Provide the [X, Y] coordinate of the cell's center where the given text is located.  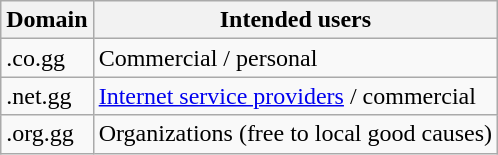
Domain [47, 20]
.net.gg [47, 96]
Intended users [295, 20]
Internet service providers / commercial [295, 96]
.co.gg [47, 58]
Organizations (free to local good causes) [295, 134]
Commercial / personal [295, 58]
.org.gg [47, 134]
